Determine the [X, Y] coordinate at the center of the cell enclosing the given text.  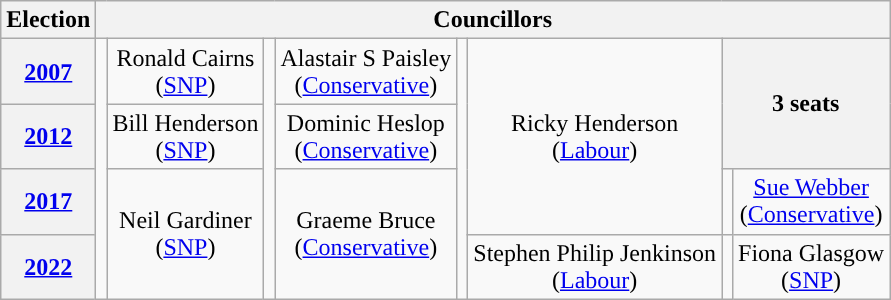
Bill Henderson(SNP) [186, 136]
Dominic Heslop(Conservative) [366, 136]
Ricky Henderson(Labour) [595, 136]
Stephen Philip Jenkinson(Labour) [595, 266]
Councillors [493, 20]
Ronald Cairns(SNP) [186, 72]
Fiona Glasgow(SNP) [812, 266]
3 seats [806, 104]
2007 [48, 72]
2022 [48, 266]
2012 [48, 136]
Alastair S Paisley(Conservative) [366, 72]
Neil Gardiner(SNP) [186, 234]
Sue Webber(Conservative) [812, 202]
Graeme Bruce(Conservative) [366, 234]
2017 [48, 202]
Election [48, 20]
